From the cell containing the given text, extract its center point as (x, y) coordinate. 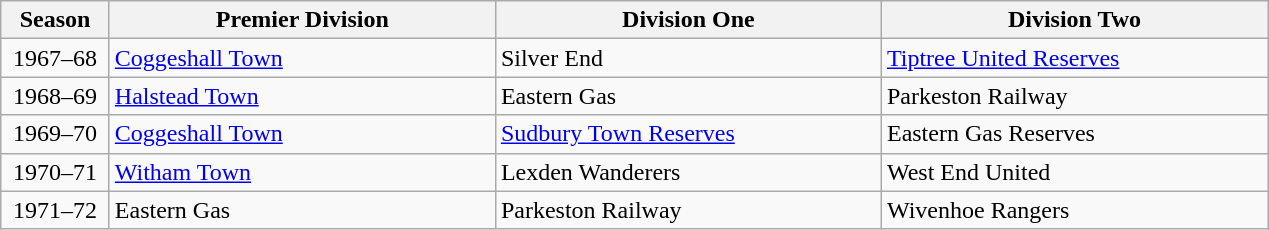
1969–70 (56, 134)
West End United (1074, 172)
Wivenhoe Rangers (1074, 210)
Sudbury Town Reserves (688, 134)
Season (56, 20)
Premier Division (302, 20)
1968–69 (56, 96)
Tiptree United Reserves (1074, 58)
Division Two (1074, 20)
Witham Town (302, 172)
Eastern Gas Reserves (1074, 134)
1970–71 (56, 172)
Division One (688, 20)
1971–72 (56, 210)
Lexden Wanderers (688, 172)
Silver End (688, 58)
Halstead Town (302, 96)
1967–68 (56, 58)
